Output the (x, y) coordinate of the center of the cell containing the given text.  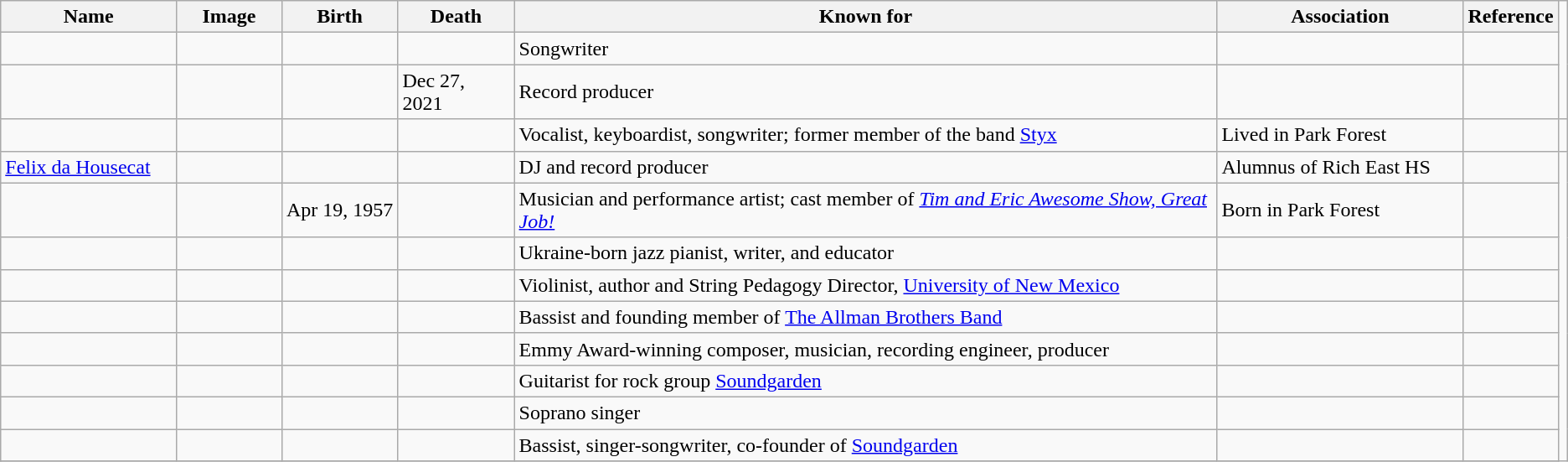
Bassist and founding member of The Allman Brothers Band (866, 317)
Apr 19, 1957 (340, 210)
Bassist, singer-songwriter, co-founder of Soundgarden (866, 445)
Lived in Park Forest (1340, 135)
Record producer (866, 92)
Dec 27, 2021 (456, 92)
Association (1340, 17)
Name (89, 17)
Songwriter (866, 49)
Reference (1511, 17)
Violinist, author and String Pedagogy Director, University of New Mexico (866, 285)
Soprano singer (866, 413)
Guitarist for rock group Soundgarden (866, 381)
Musician and performance artist; cast member of Tim and Eric Awesome Show, Great Job! (866, 210)
DJ and record producer (866, 167)
Image (230, 17)
Felix da Housecat (89, 167)
Born in Park Forest (1340, 210)
Known for (866, 17)
Emmy Award-winning composer, musician, recording engineer, producer (866, 349)
Ukraine-born jazz pianist, writer, and educator (866, 253)
Birth (340, 17)
Alumnus of Rich East HS (1340, 167)
Vocalist, keyboardist, songwriter; former member of the band Styx (866, 135)
Death (456, 17)
